Identify which cell holds the provided text, then report its [X, Y] central coordinate. 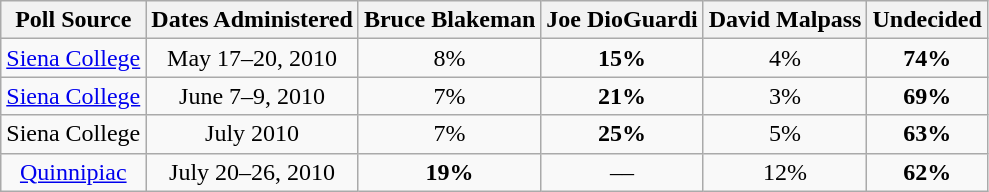
July 2010 [252, 134]
74% [927, 58]
Quinnipiac [74, 172]
8% [449, 58]
Undecided [927, 20]
Joe DioGuardi [622, 20]
21% [622, 96]
David Malpass [785, 20]
Dates Administered [252, 20]
12% [785, 172]
63% [927, 134]
4% [785, 58]
5% [785, 134]
–– [622, 172]
3% [785, 96]
25% [622, 134]
Poll Source [74, 20]
62% [927, 172]
15% [622, 58]
19% [449, 172]
Bruce Blakeman [449, 20]
June 7–9, 2010 [252, 96]
May 17–20, 2010 [252, 58]
69% [927, 96]
July 20–26, 2010 [252, 172]
